For the text-containing cell, return its midpoint in (x, y) coordinate format. 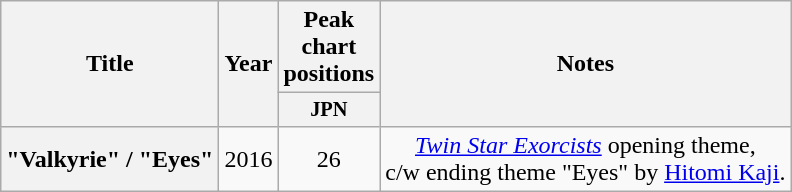
Notes (586, 64)
Title (110, 64)
Year (248, 64)
26 (329, 158)
"Valkyrie" / "Eyes" (110, 158)
Twin Star Exorcists opening theme, c/w ending theme "Eyes" by Hitomi Kaji. (586, 158)
JPN (329, 110)
2016 (248, 158)
Peak chart positions (329, 47)
